Provide the [X, Y] coordinate of the cell's center where the given text is located.  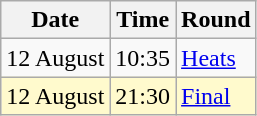
21:30 [143, 96]
10:35 [143, 58]
Heats [216, 58]
Date [56, 20]
Round [216, 20]
Final [216, 96]
Time [143, 20]
